From the cell containing the given text, extract its center point as (X, Y) coordinate. 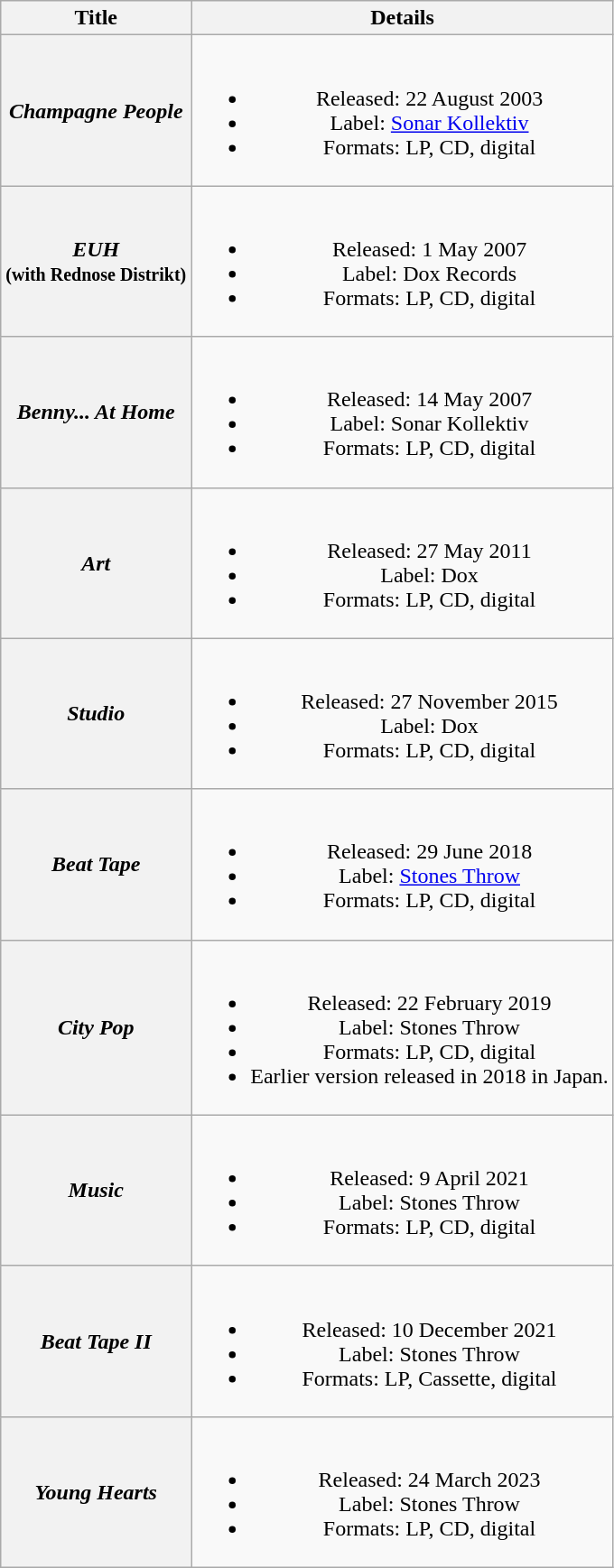
Beat Tape (96, 865)
Released: 1 May 2007Label: Dox RecordsFormats: LP, CD, digital (403, 262)
Released: 27 November 2015Label: DoxFormats: LP, CD, digital (403, 713)
Beat Tape II (96, 1341)
Released: 14 May 2007Label: Sonar KollektivFormats: LP, CD, digital (403, 412)
Studio (96, 713)
Released: 27 May 2011Label: DoxFormats: LP, CD, digital (403, 563)
Released: 24 March 2023Label: Stones ThrowFormats: LP, CD, digital (403, 1491)
City Pop (96, 1027)
EUH(with Rednose Distrikt) (96, 262)
Released: 10 December 2021Label: Stones ThrowFormats: LP, Cassette, digital (403, 1341)
Released: 22 February 2019Label: Stones ThrowFormats: LP, CD, digitalEarlier version released in 2018 in Japan. (403, 1027)
Released: 9 April 2021Label: Stones ThrowFormats: LP, CD, digital (403, 1190)
Music (96, 1190)
Details (403, 18)
Young Hearts (96, 1491)
Released: 29 June 2018Label: Stones ThrowFormats: LP, CD, digital (403, 865)
Released: 22 August 2003Label: Sonar KollektivFormats: LP, CD, digital (403, 110)
Art (96, 563)
Title (96, 18)
Champagne People (96, 110)
Benny... At Home (96, 412)
